From the cell containing the given text, extract its center point as (x, y) coordinate. 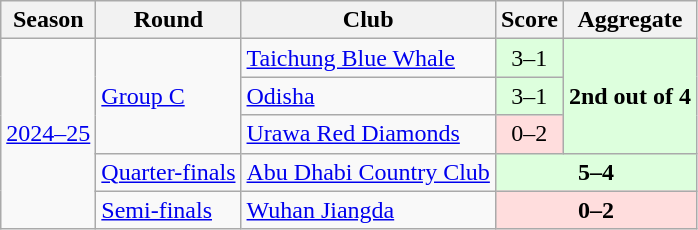
Club (368, 20)
Odisha (368, 96)
Abu Dhabi Country Club (368, 172)
Round (168, 20)
Season (48, 20)
Urawa Red Diamonds (368, 134)
Wuhan Jiangda (368, 210)
Taichung Blue Whale (368, 58)
Aggregate (630, 20)
2024–25 (48, 134)
Group C (168, 96)
2nd out of 4 (630, 96)
Quarter-finals (168, 172)
5–4 (596, 172)
Score (529, 20)
Semi-finals (168, 210)
